Determine the (X, Y) coordinate at the center of the cell enclosing the given text.  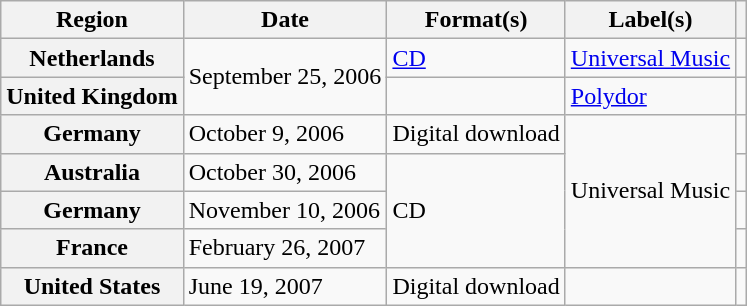
November 10, 2006 (285, 210)
Label(s) (650, 20)
October 30, 2006 (285, 172)
Region (92, 20)
June 19, 2007 (285, 286)
Netherlands (92, 58)
February 26, 2007 (285, 248)
Polydor (650, 96)
United States (92, 286)
Date (285, 20)
October 9, 2006 (285, 134)
United Kingdom (92, 96)
Australia (92, 172)
September 25, 2006 (285, 77)
Format(s) (476, 20)
France (92, 248)
